Capture the cell that displays the provided text and extract its [x, y] central coordinate. 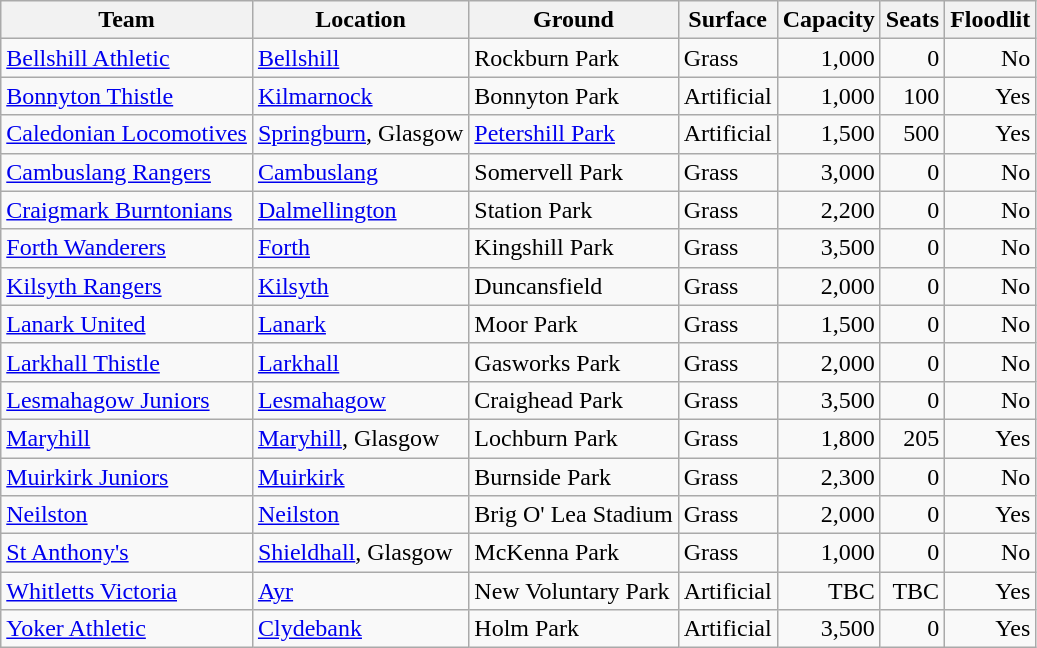
Ayr [360, 591]
Lochburn Park [574, 438]
Maryhill [127, 438]
100 [912, 96]
Cambuslang Rangers [127, 172]
Seats [912, 20]
500 [912, 134]
Duncansfield [574, 286]
Ground [574, 20]
Craighead Park [574, 400]
Lanark [360, 324]
Yoker Athletic [127, 629]
3,000 [828, 172]
2,200 [828, 210]
McKenna Park [574, 553]
Larkhall [360, 362]
Dalmellington [360, 210]
Caledonian Locomotives [127, 134]
Lanark United [127, 324]
Brig O' Lea Stadium [574, 515]
Bonnyton Thistle [127, 96]
Gasworks Park [574, 362]
Shieldhall, Glasgow [360, 553]
Moor Park [574, 324]
Burnside Park [574, 477]
Petershill Park [574, 134]
Location [360, 20]
Kilsyth [360, 286]
Forth [360, 248]
Floodlit [990, 20]
Kilsyth Rangers [127, 286]
Bellshill Athletic [127, 58]
Springburn, Glasgow [360, 134]
Larkhall Thistle [127, 362]
Maryhill, Glasgow [360, 438]
Muirkirk Juniors [127, 477]
Cambuslang [360, 172]
Surface [728, 20]
Forth Wanderers [127, 248]
Rockburn Park [574, 58]
Kilmarnock [360, 96]
Craigmark Burntonians [127, 210]
St Anthony's [127, 553]
Clydebank [360, 629]
205 [912, 438]
1,800 [828, 438]
Team [127, 20]
2,300 [828, 477]
Muirkirk [360, 477]
Station Park [574, 210]
New Voluntary Park [574, 591]
Lesmahagow [360, 400]
Bonnyton Park [574, 96]
Holm Park [574, 629]
Lesmahagow Juniors [127, 400]
Capacity [828, 20]
Whitletts Victoria [127, 591]
Kingshill Park [574, 248]
Somervell Park [574, 172]
Bellshill [360, 58]
